Locate the cell with the specified text and output its (X, Y) center coordinate. 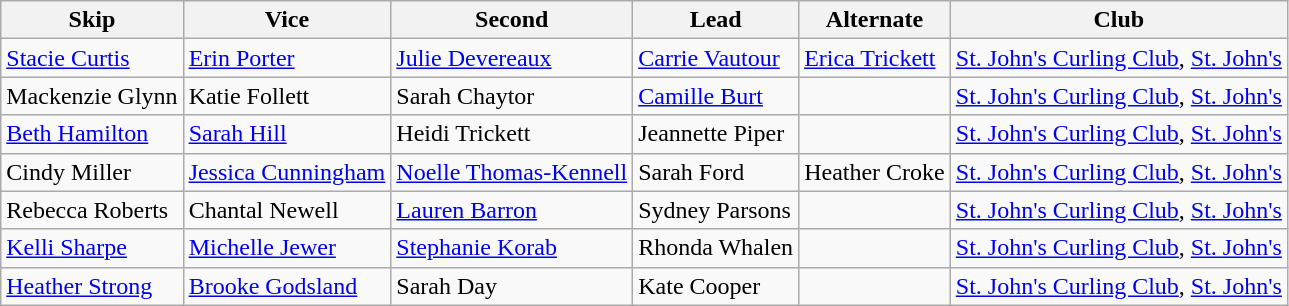
Sarah Ford (716, 172)
Cindy Miller (92, 172)
Rhonda Whalen (716, 248)
Beth Hamilton (92, 134)
Carrie Vautour (716, 58)
Sydney Parsons (716, 210)
Kelli Sharpe (92, 248)
Brooke Godsland (287, 286)
Heather Strong (92, 286)
Lauren Barron (512, 210)
Erin Porter (287, 58)
Noelle Thomas-Kennell (512, 172)
Sarah Chaytor (512, 96)
Chantal Newell (287, 210)
Sarah Day (512, 286)
Jessica Cunningham (287, 172)
Stacie Curtis (92, 58)
Julie Devereaux (512, 58)
Alternate (875, 20)
Katie Follett (287, 96)
Jeannette Piper (716, 134)
Skip (92, 20)
Michelle Jewer (287, 248)
Lead (716, 20)
Heidi Trickett (512, 134)
Stephanie Korab (512, 248)
Club (1118, 20)
Kate Cooper (716, 286)
Camille Burt (716, 96)
Vice (287, 20)
Erica Trickett (875, 58)
Mackenzie Glynn (92, 96)
Rebecca Roberts (92, 210)
Heather Croke (875, 172)
Sarah Hill (287, 134)
Second (512, 20)
